Return [x, y] of the center of cell containing provided text 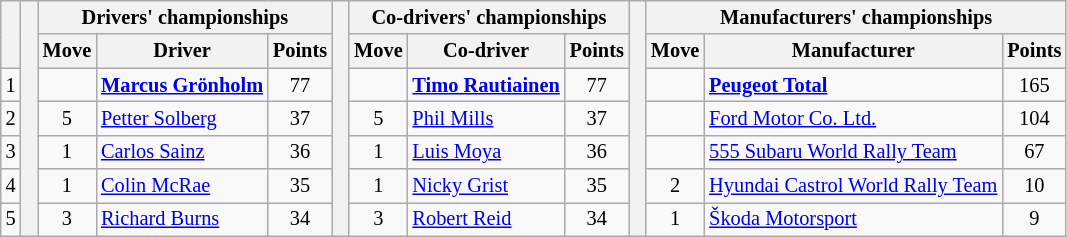
Ford Motor Co. Ltd. [853, 118]
Colin McRae [182, 186]
Driver [182, 51]
Timo Rautiainen [486, 85]
Manufacturers' championships [856, 17]
Peugeot Total [853, 85]
Nicky Grist [486, 186]
Richard Burns [182, 219]
Hyundai Castrol World Rally Team [853, 186]
Co-drivers' championships [489, 17]
Petter Solberg [182, 118]
Robert Reid [486, 219]
Luis Moya [486, 152]
Škoda Motorsport [853, 219]
165 [1034, 85]
104 [1034, 118]
Manufacturer [853, 51]
67 [1034, 152]
Phil Mills [486, 118]
9 [1034, 219]
Co-driver [486, 51]
Marcus Grönholm [182, 85]
10 [1034, 186]
4 [11, 186]
Drivers' championships [185, 17]
Carlos Sainz [182, 152]
555 Subaru World Rally Team [853, 152]
